Detect which cell encompasses the target text, then output its [x, y] center coordinate. 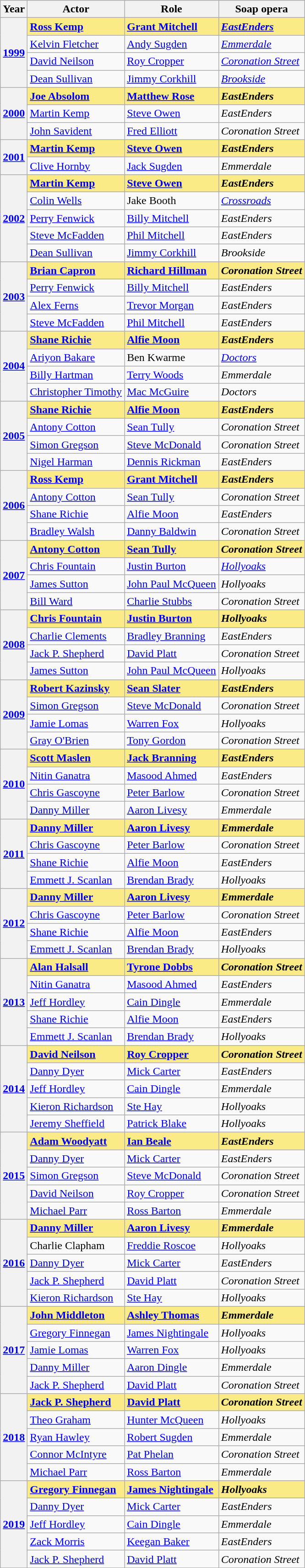
Charlie Clements [76, 636]
Danny Baldwin [172, 532]
2005 [14, 436]
2002 [14, 218]
Ben Kwarme [172, 357]
Bradley Walsh [76, 532]
Ian Beale [172, 1141]
2011 [14, 854]
Gray O'Brien [76, 740]
Clive Hornby [76, 166]
Matthew Rose [172, 96]
Alex Ferns [76, 305]
Colin Wells [76, 200]
Theo Graham [76, 1420]
Adam Woodyatt [76, 1141]
2010 [14, 784]
Freddie Roscoe [172, 1245]
Jake Booth [172, 200]
Tony Gordon [172, 740]
2015 [14, 1176]
1999 [14, 53]
Bradley Branning [172, 636]
Charlie Clapham [76, 1245]
2006 [14, 505]
Richard Hillman [172, 270]
Hunter McQueen [172, 1420]
2018 [14, 1437]
2001 [14, 157]
2016 [14, 1263]
Sean Slater [172, 688]
Ryan Hawley [76, 1437]
2012 [14, 923]
Patrick Blake [172, 1124]
2013 [14, 1002]
Joe Absolom [76, 96]
2000 [14, 113]
Connor McIntyre [76, 1455]
Fred Elliott [172, 131]
Role [172, 9]
Charlie Stubbs [172, 601]
Kelvin Fletcher [76, 44]
2014 [14, 1088]
Year [14, 9]
Robert Kazinsky [76, 688]
Trevor Morgan [172, 305]
Robert Sugden [172, 1437]
2004 [14, 366]
Christopher Timothy [76, 392]
Brian Capron [76, 270]
Soap opera [261, 9]
Actor [76, 9]
2019 [14, 1524]
Jeremy Sheffield [76, 1124]
2009 [14, 714]
Aaron Dingle [172, 1368]
Nigel Harman [76, 462]
Andy Sugden [172, 44]
Ariyon Bakare [76, 357]
2008 [14, 645]
Pat Phelan [172, 1455]
2017 [14, 1350]
Ashley Thomas [172, 1315]
2003 [14, 296]
Keegan Baker [172, 1541]
Dennis Rickman [172, 462]
Crossroads [261, 200]
Scott Maslen [76, 758]
Alan Halsall [76, 967]
John Middleton [76, 1315]
2007 [14, 575]
Bill Ward [76, 601]
Jack Branning [172, 758]
Billy Hartman [76, 375]
Mac McGuire [172, 392]
Tyrone Dobbs [172, 967]
John Savident [76, 131]
Terry Woods [172, 375]
Zack Morris [76, 1541]
Jack Sugden [172, 166]
